Find where the given text appears and provide that cell's center as [X, Y] coordinate. 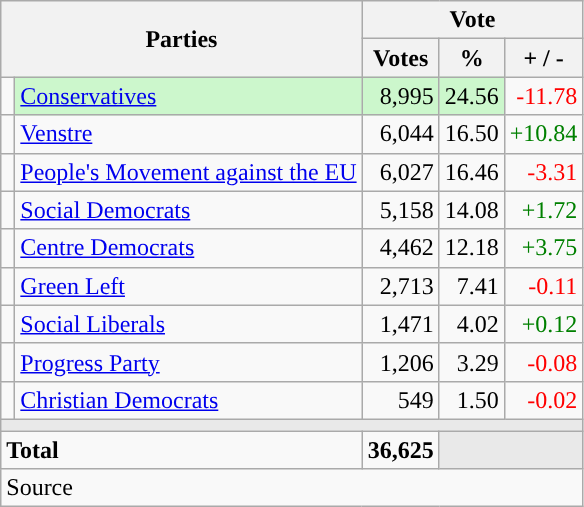
% [472, 58]
Parties [182, 39]
Progress Party [188, 362]
5,158 [400, 210]
-3.31 [544, 172]
Christian Democrats [188, 400]
1,206 [400, 362]
Conservatives [188, 96]
+10.84 [544, 134]
3.29 [472, 362]
Centre Democrats [188, 248]
Source [292, 488]
Venstre [188, 134]
Green Left [188, 286]
14.08 [472, 210]
Vote [472, 20]
7.41 [472, 286]
Social Liberals [188, 324]
12.18 [472, 248]
Social Democrats [188, 210]
-0.02 [544, 400]
6,044 [400, 134]
36,625 [400, 449]
People's Movement against the EU [188, 172]
Votes [400, 58]
4.02 [472, 324]
+1.72 [544, 210]
16.46 [472, 172]
-11.78 [544, 96]
549 [400, 400]
+ / - [544, 58]
Total [182, 449]
-0.08 [544, 362]
16.50 [472, 134]
1,471 [400, 324]
6,027 [400, 172]
2,713 [400, 286]
+3.75 [544, 248]
1.50 [472, 400]
-0.11 [544, 286]
4,462 [400, 248]
+0.12 [544, 324]
8,995 [400, 96]
24.56 [472, 96]
